Search for the cell housing the specified text and yield its (x, y) center coordinate. 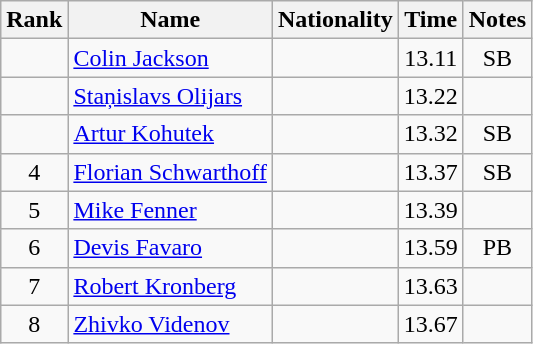
13.37 (430, 172)
Notes (497, 20)
Robert Kronberg (170, 286)
Staņislavs Olijars (170, 96)
Mike Fenner (170, 210)
6 (34, 248)
13.67 (430, 324)
13.22 (430, 96)
13.63 (430, 286)
Rank (34, 20)
Name (170, 20)
7 (34, 286)
13.39 (430, 210)
Artur Kohutek (170, 134)
Zhivko Videnov (170, 324)
13.59 (430, 248)
Time (430, 20)
Colin Jackson (170, 58)
Nationality (335, 20)
Devis Favaro (170, 248)
5 (34, 210)
13.11 (430, 58)
Florian Schwarthoff (170, 172)
13.32 (430, 134)
4 (34, 172)
PB (497, 248)
8 (34, 324)
